Output the (x, y) coordinate of the center of the cell containing the given text.  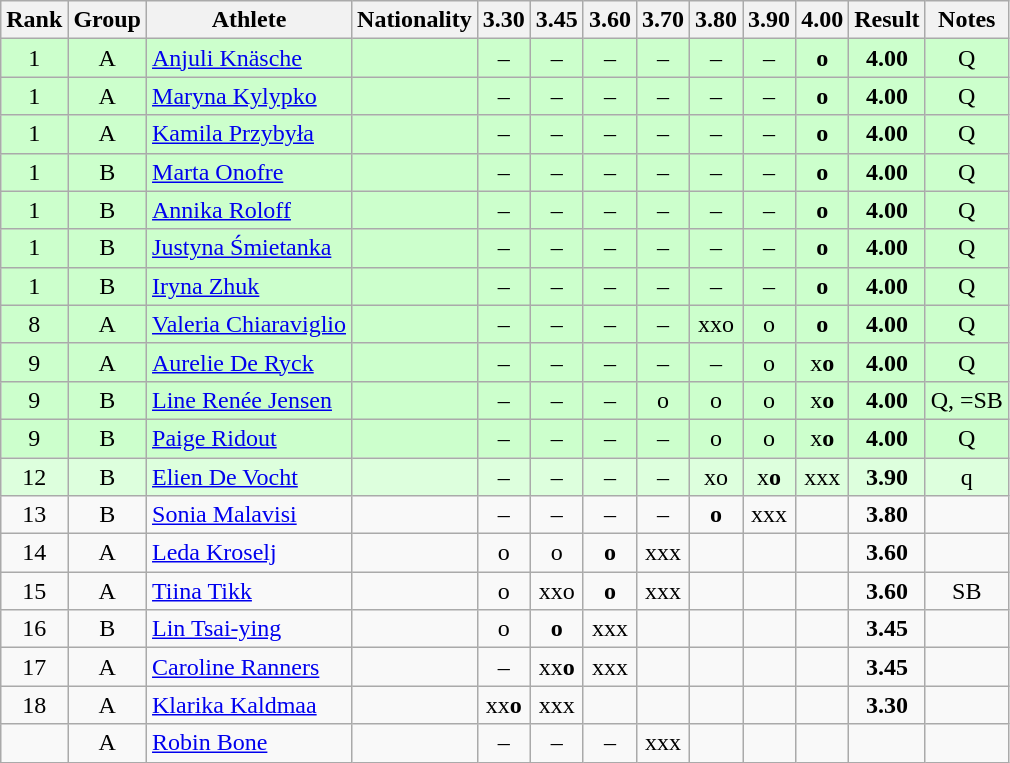
Tiina Tikk (250, 591)
Nationality (415, 20)
Athlete (250, 20)
Robin Bone (250, 743)
3.70 (662, 20)
Iryna Zhuk (250, 286)
q (966, 477)
14 (34, 553)
Q, =SB (966, 400)
Elien De Vocht (250, 477)
Leda Kroselj (250, 553)
8 (34, 324)
15 (34, 591)
Maryna Kylypko (250, 96)
18 (34, 705)
Marta Onofre (250, 172)
Sonia Malavisi (250, 515)
Result (887, 20)
Valeria Chiaraviglio (250, 324)
13 (34, 515)
Anjuli Knäsche (250, 58)
17 (34, 667)
Klarika Kaldmaa (250, 705)
Kamila Przybyła (250, 134)
Annika Roloff (250, 210)
Aurelie De Ryck (250, 362)
12 (34, 477)
SB (966, 591)
16 (34, 629)
Justyna Śmietanka (250, 248)
Group (108, 20)
Paige Ridout (250, 438)
Notes (966, 20)
Rank (34, 20)
Lin Tsai-ying (250, 629)
Line Renée Jensen (250, 400)
Caroline Ranners (250, 667)
